Scan for the cell matching the given text and deliver its (x, y) coordinate at center. 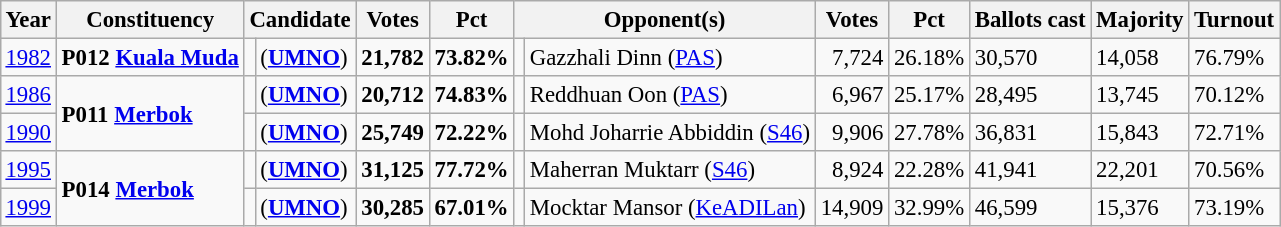
Maherran Muktarr (S46) (670, 170)
74.83% (472, 95)
27.78% (930, 133)
77.72% (472, 170)
70.12% (1234, 95)
7,724 (852, 57)
36,831 (1030, 133)
21,782 (392, 57)
Ballots cast (1030, 20)
Constituency (150, 20)
14,909 (852, 208)
Opponent(s) (665, 20)
30,570 (1030, 57)
70.56% (1234, 170)
P012 Kuala Muda (150, 57)
25,749 (392, 133)
73.19% (1234, 208)
Gazzhali Dinn (PAS) (670, 57)
Mohd Joharrie Abbiddin (S46) (670, 133)
9,906 (852, 133)
14,058 (1140, 57)
30,285 (392, 208)
76.79% (1234, 57)
1995 (28, 170)
Reddhuan Oon (PAS) (670, 95)
P014 Merbok (150, 188)
1986 (28, 95)
1982 (28, 57)
1990 (28, 133)
Turnout (1234, 20)
Year (28, 20)
6,967 (852, 95)
73.82% (472, 57)
13,745 (1140, 95)
8,924 (852, 170)
46,599 (1030, 208)
20,712 (392, 95)
Mocktar Mansor (KeADILan) (670, 208)
22.28% (930, 170)
32.99% (930, 208)
15,843 (1140, 133)
25.17% (930, 95)
41,941 (1030, 170)
Majority (1140, 20)
72.71% (1234, 133)
67.01% (472, 208)
1999 (28, 208)
P011 Merbok (150, 114)
26.18% (930, 57)
Candidate (300, 20)
72.22% (472, 133)
28,495 (1030, 95)
15,376 (1140, 208)
22,201 (1140, 170)
31,125 (392, 170)
